Return [X, Y] of the center of cell containing provided text 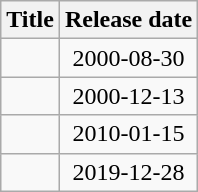
Title [30, 20]
2010-01-15 [128, 134]
2000-08-30 [128, 58]
2019-12-28 [128, 172]
Release date [128, 20]
2000-12-13 [128, 96]
